Scan for the cell matching the given text and deliver its (X, Y) coordinate at center. 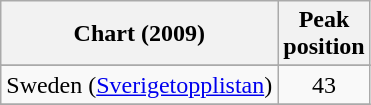
Sweden (Sverigetopplistan) (140, 85)
43 (324, 85)
Peakposition (324, 34)
Chart (2009) (140, 34)
